Output the [X, Y] coordinate of the center of the cell containing the given text.  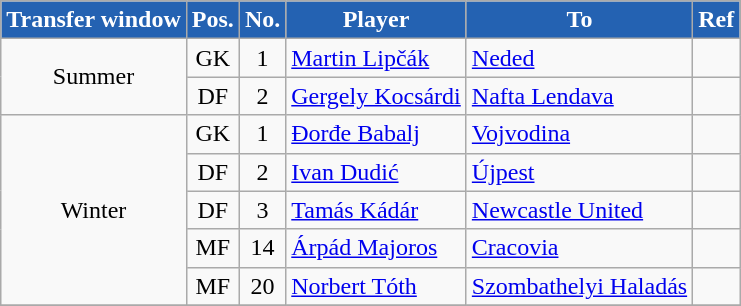
No. [262, 20]
Gergely Kocsárdi [376, 96]
Player [376, 20]
Árpád Majoros [376, 248]
Đorđe Babalj [376, 134]
Ref [716, 20]
Vojvodina [579, 134]
Summer [94, 77]
Martin Lipčák [376, 58]
Szombathelyi Haladás [579, 286]
Nafta Lendava [579, 96]
14 [262, 248]
Norbert Tóth [376, 286]
Winter [94, 210]
Ivan Dudić [376, 172]
To [579, 20]
Cracovia [579, 248]
Pos. [212, 20]
Newcastle United [579, 210]
Újpest [579, 172]
3 [262, 210]
Neded [579, 58]
Tamás Kádár [376, 210]
Transfer window [94, 20]
20 [262, 286]
